From the cell containing the given text, extract its center point as (x, y) coordinate. 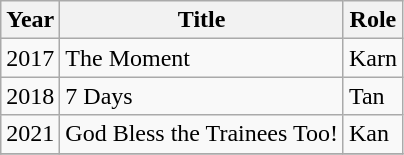
Title (202, 20)
2018 (30, 96)
Tan (372, 96)
2017 (30, 58)
Role (372, 20)
Kan (372, 134)
The Moment (202, 58)
Karn (372, 58)
2021 (30, 134)
God Bless the Trainees Too! (202, 134)
Year (30, 20)
7 Days (202, 96)
